Output the [X, Y] coordinate of the center of the cell containing the given text.  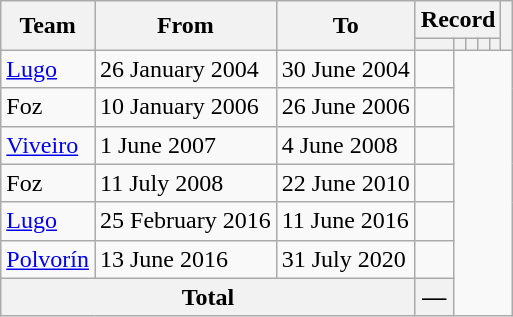
26 June 2006 [346, 107]
11 June 2016 [346, 221]
13 June 2016 [185, 259]
From [185, 26]
Record [458, 20]
11 July 2008 [185, 183]
To [346, 26]
22 June 2010 [346, 183]
— [434, 297]
1 June 2007 [185, 145]
25 February 2016 [185, 221]
10 January 2006 [185, 107]
4 June 2008 [346, 145]
Team [48, 26]
Polvorín [48, 259]
Viveiro [48, 145]
26 January 2004 [185, 69]
31 July 2020 [346, 259]
30 June 2004 [346, 69]
Total [208, 297]
